Search for the cell housing the specified text and yield its [x, y] center coordinate. 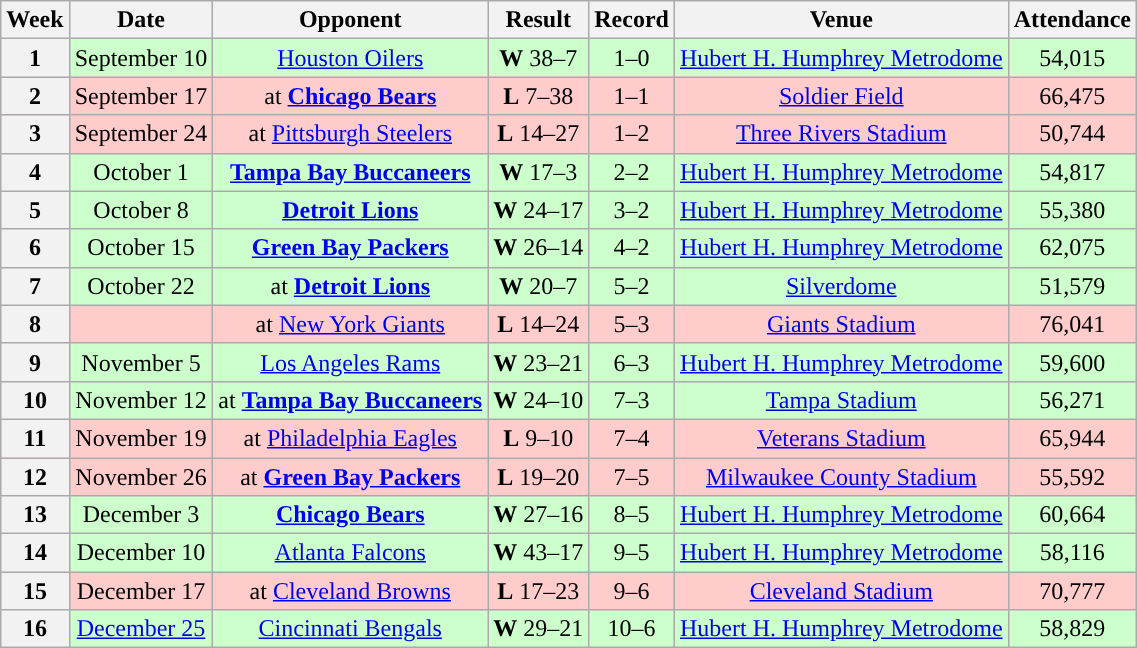
7 [35, 286]
11 [35, 438]
Cleveland Stadium [841, 591]
Week [35, 20]
62,075 [1072, 248]
Silverdome [841, 286]
Record [632, 20]
65,944 [1072, 438]
L 9–10 [538, 438]
W 27–16 [538, 515]
10 [35, 400]
December 3 [141, 515]
Venue [841, 20]
W 26–14 [538, 248]
1–2 [632, 134]
November 5 [141, 362]
1 [35, 58]
2–2 [632, 172]
9 [35, 362]
November 19 [141, 438]
5 [35, 210]
54,817 [1072, 172]
W 23–21 [538, 362]
Three Rivers Stadium [841, 134]
70,777 [1072, 591]
13 [35, 515]
Opponent [350, 20]
November 26 [141, 477]
Tampa Bay Buccaneers [350, 172]
Detroit Lions [350, 210]
October 8 [141, 210]
59,600 [1072, 362]
2 [35, 96]
1–0 [632, 58]
1–1 [632, 96]
5–3 [632, 324]
6 [35, 248]
L 7–38 [538, 96]
W 17–3 [538, 172]
9–5 [632, 553]
5–2 [632, 286]
3 [35, 134]
W 20–7 [538, 286]
12 [35, 477]
15 [35, 591]
4 [35, 172]
60,664 [1072, 515]
Tampa Stadium [841, 400]
Soldier Field [841, 96]
at New York Giants [350, 324]
51,579 [1072, 286]
58,116 [1072, 553]
56,271 [1072, 400]
at Cleveland Browns [350, 591]
W 24–17 [538, 210]
Veterans Stadium [841, 438]
16 [35, 629]
November 12 [141, 400]
Date [141, 20]
L 14–24 [538, 324]
8–5 [632, 515]
at Tampa Bay Buccaneers [350, 400]
6–3 [632, 362]
58,829 [1072, 629]
September 10 [141, 58]
7–3 [632, 400]
10–6 [632, 629]
7–4 [632, 438]
at Philadelphia Eagles [350, 438]
at Chicago Bears [350, 96]
Green Bay Packers [350, 248]
W 38–7 [538, 58]
Giants Stadium [841, 324]
at Detroit Lions [350, 286]
14 [35, 553]
55,592 [1072, 477]
Attendance [1072, 20]
December 17 [141, 591]
54,015 [1072, 58]
October 15 [141, 248]
W 43–17 [538, 553]
Milwaukee County Stadium [841, 477]
December 25 [141, 629]
Result [538, 20]
Los Angeles Rams [350, 362]
50,744 [1072, 134]
L 14–27 [538, 134]
Houston Oilers [350, 58]
8 [35, 324]
at Pittsburgh Steelers [350, 134]
9–6 [632, 591]
L 17–23 [538, 591]
W 29–21 [538, 629]
December 10 [141, 553]
55,380 [1072, 210]
4–2 [632, 248]
October 22 [141, 286]
L 19–20 [538, 477]
7–5 [632, 477]
3–2 [632, 210]
Cincinnati Bengals [350, 629]
at Green Bay Packers [350, 477]
66,475 [1072, 96]
September 24 [141, 134]
October 1 [141, 172]
September 17 [141, 96]
W 24–10 [538, 400]
76,041 [1072, 324]
Chicago Bears [350, 515]
Atlanta Falcons [350, 553]
